Scan for the cell matching the given text and deliver its [X, Y] coordinate at center. 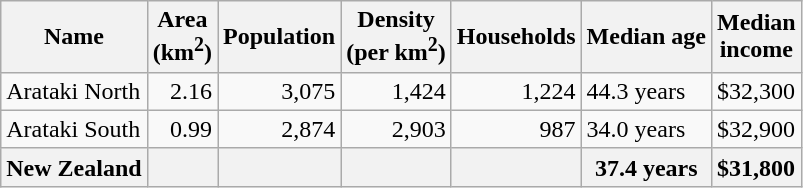
987 [516, 129]
1,424 [396, 91]
2.16 [182, 91]
2,874 [280, 129]
37.4 years [646, 167]
New Zealand [74, 167]
34.0 years [646, 129]
Area(km2) [182, 37]
2,903 [396, 129]
Medianincome [756, 37]
1,224 [516, 91]
Name [74, 37]
Median age [646, 37]
Population [280, 37]
Arataki North [74, 91]
$32,900 [756, 129]
Households [516, 37]
$32,300 [756, 91]
0.99 [182, 129]
Density(per km2) [396, 37]
44.3 years [646, 91]
$31,800 [756, 167]
Arataki South [74, 129]
3,075 [280, 91]
